Extract the (X, Y) coordinate from the center of the cell holding the provided text.  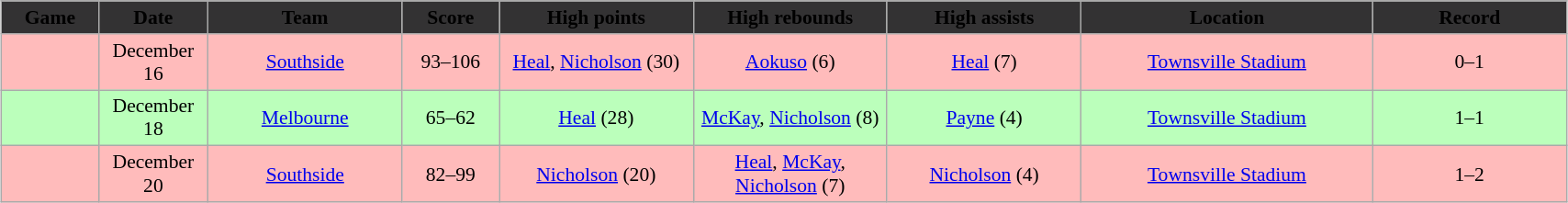
December 20 (152, 175)
Nicholson (4) (984, 175)
Nicholson (20) (597, 175)
Score (451, 17)
December 16 (152, 62)
Heal, Nicholson (30) (597, 62)
McKay, Nicholson (8) (790, 118)
Melbourne (305, 118)
Heal (28) (597, 118)
High assists (984, 17)
High rebounds (790, 17)
Aokuso (6) (790, 62)
65–62 (451, 118)
82–99 (451, 175)
1–1 (1469, 118)
Payne (4) (984, 118)
Game (50, 17)
Date (152, 17)
Heal, McKay,Nicholson (7) (790, 175)
Heal (7) (984, 62)
Location (1226, 17)
Team (305, 17)
1–2 (1469, 175)
December 18 (152, 118)
93–106 (451, 62)
0–1 (1469, 62)
Record (1469, 17)
High points (597, 17)
